Detect which cell encompasses the target text, then output its (X, Y) center coordinate. 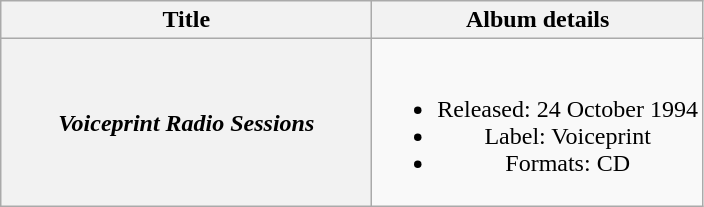
Voiceprint Radio Sessions (186, 122)
Album details (538, 20)
Title (186, 20)
Released: 24 October 1994Label: VoiceprintFormats: CD (538, 122)
